Output the [x, y] coordinate of the center of the cell containing the given text.  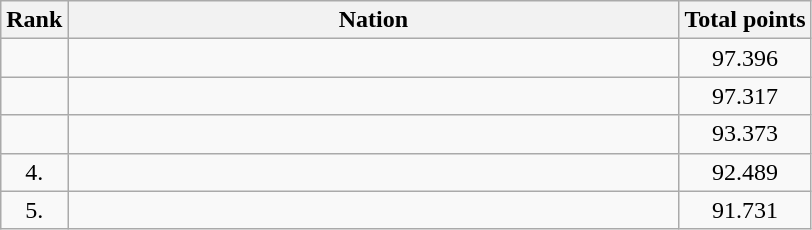
4. [34, 172]
Total points [745, 20]
97.396 [745, 58]
93.373 [745, 134]
91.731 [745, 210]
92.489 [745, 172]
Nation [374, 20]
5. [34, 210]
Rank [34, 20]
97.317 [745, 96]
